For the text-containing cell, return its midpoint in (x, y) coordinate format. 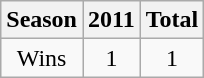
Wins (42, 58)
Season (42, 20)
2011 (111, 20)
Total (172, 20)
